For the text-containing cell, return its midpoint in [X, Y] coordinate format. 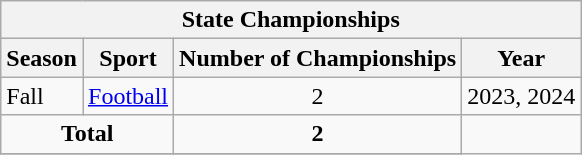
Fall [42, 96]
State Championships [291, 20]
2023, 2024 [522, 96]
Sport [128, 58]
Season [42, 58]
Number of Championships [318, 58]
Total [88, 134]
Football [128, 96]
Year [522, 58]
